Output the (X, Y) coordinate of the center of the cell containing the given text.  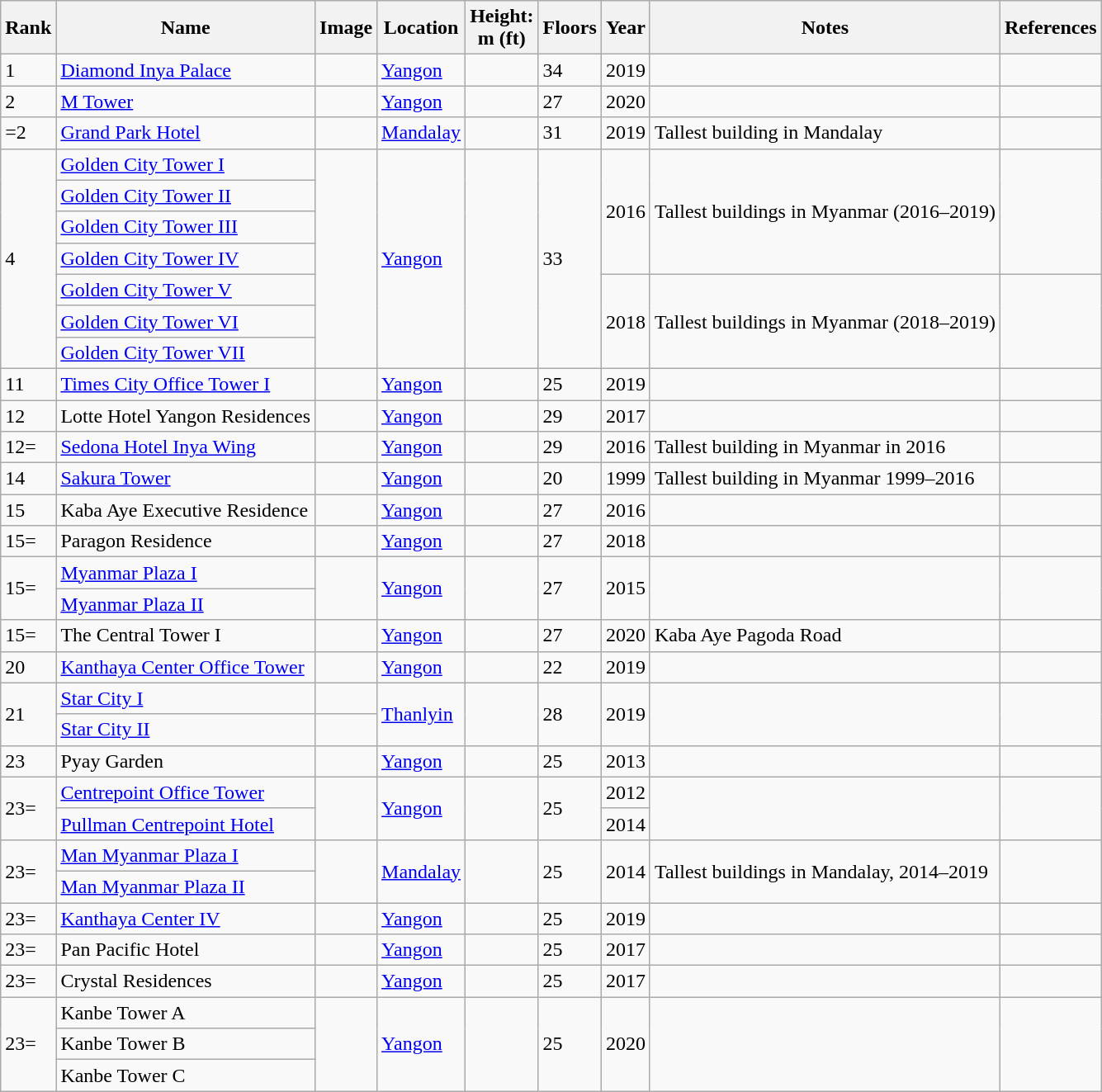
4 (28, 258)
Lotte Hotel Yangon Residences (186, 415)
22 (570, 667)
Thanlyin (421, 714)
M Tower (186, 102)
Location (421, 28)
Crystal Residences (186, 981)
Rank (28, 28)
33 (570, 258)
34 (570, 70)
Sakura Tower (186, 479)
Golden City Tower VII (186, 352)
Times City Office Tower I (186, 384)
Myanmar Plaza I (186, 573)
Sedona Hotel Inya Wing (186, 447)
Tallest buildings in Mandalay, 2014–2019 (825, 871)
31 (570, 133)
2013 (626, 761)
Golden City Tower V (186, 290)
Diamond Inya Palace (186, 70)
Star City I (186, 698)
Grand Park Hotel (186, 133)
Height: m (ft) (502, 28)
Kanbe Tower B (186, 1044)
23 (28, 761)
Golden City Tower IV (186, 258)
Tallest building in Mandalay (825, 133)
12 (28, 415)
Golden City Tower III (186, 227)
Pullman Centrepoint Hotel (186, 824)
Kanthaya Center Office Tower (186, 667)
Golden City Tower II (186, 196)
2012 (626, 792)
Notes (825, 28)
=2 (28, 133)
The Central Tower I (186, 636)
Pan Pacific Hotel (186, 950)
28 (570, 714)
Tallest buildings in Myanmar (2016–2019) (825, 211)
Myanmar Plaza II (186, 604)
Floors (570, 28)
Paragon Residence (186, 541)
Star City II (186, 730)
2 (28, 102)
Centrepoint Office Tower (186, 792)
Kanbe Tower A (186, 1013)
Kaba Aye Pagoda Road (825, 636)
Golden City Tower VI (186, 321)
Kaba Aye Executive Residence (186, 510)
14 (28, 479)
2015 (626, 589)
Pyay Garden (186, 761)
References (1050, 28)
1999 (626, 479)
Tallest building in Myanmar 1999–2016 (825, 479)
21 (28, 714)
Image (347, 28)
Golden City Tower I (186, 164)
15 (28, 510)
Tallest building in Myanmar in 2016 (825, 447)
Kanbe Tower C (186, 1075)
Man Myanmar Plaza II (186, 886)
Man Myanmar Plaza I (186, 855)
Tallest buildings in Myanmar (2018–2019) (825, 321)
11 (28, 384)
Year (626, 28)
1 (28, 70)
Kanthaya Center IV (186, 919)
Name (186, 28)
12= (28, 447)
